Return the (X, Y) coordinate for the center point of the cell that contains the specified text.  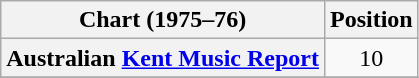
Australian Kent Music Report (163, 58)
Position (371, 20)
10 (371, 58)
Chart (1975–76) (163, 20)
